Provide the [X, Y] coordinate of the cell's center where the given text is located.  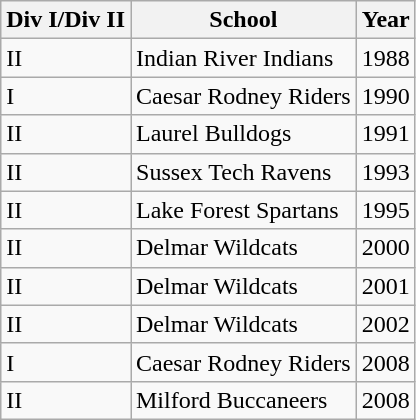
2000 [386, 248]
Milford Buccaneers [243, 400]
Indian River Indians [243, 58]
Sussex Tech Ravens [243, 172]
1988 [386, 58]
Lake Forest Spartans [243, 210]
2001 [386, 286]
Year [386, 20]
1991 [386, 134]
1990 [386, 96]
1995 [386, 210]
1993 [386, 172]
School [243, 20]
Laurel Bulldogs [243, 134]
2002 [386, 324]
Div I/Div II [66, 20]
